Pinpoint the cell where the given text exists, returning its [x, y] midpoint coordinate. 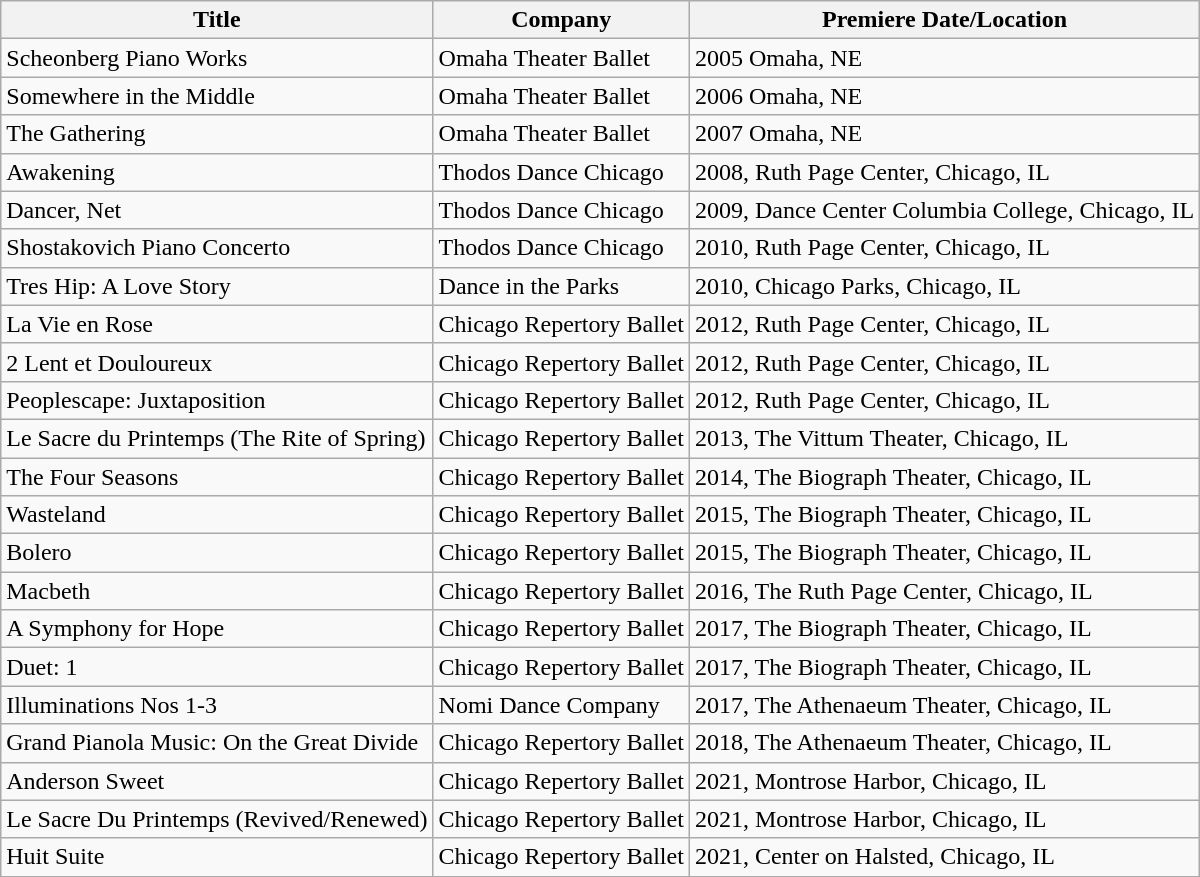
2018, The Athenaeum Theater, Chicago, IL [944, 743]
2010, Chicago Parks, Chicago, IL [944, 286]
Awakening [217, 172]
2013, The Vittum Theater, Chicago, IL [944, 438]
2007 Omaha, NE [944, 134]
2008, Ruth Page Center, Chicago, IL [944, 172]
La Vie en Rose [217, 324]
Macbeth [217, 591]
Le Sacre du Printemps (The Rite of Spring) [217, 438]
Scheonberg Piano Works [217, 58]
Title [217, 20]
Tres Hip: A Love Story [217, 286]
The Four Seasons [217, 477]
Shostakovich Piano Concerto [217, 248]
2009, Dance Center Columbia College, Chicago, IL [944, 210]
2 Lent et Douloureux [217, 362]
Huit Suite [217, 857]
The Gathering [217, 134]
Bolero [217, 553]
Wasteland [217, 515]
2016, The Ruth Page Center, Chicago, IL [944, 591]
Illuminations Nos 1-3 [217, 705]
Nomi Dance Company [561, 705]
2010, Ruth Page Center, Chicago, IL [944, 248]
Company [561, 20]
Anderson Sweet [217, 781]
2005 Omaha, NE [944, 58]
2017, The Athenaeum Theater, Chicago, IL [944, 705]
Peoplescape: Juxtaposition [217, 400]
2014, The Biograph Theater, Chicago, IL [944, 477]
Grand Pianola Music: On the Great Divide [217, 743]
Duet: 1 [217, 667]
Somewhere in the Middle [217, 96]
Dancer, Net [217, 210]
2006 Omaha, NE [944, 96]
A Symphony for Hope [217, 629]
Premiere Date/Location [944, 20]
Dance in the Parks [561, 286]
2021, Center on Halsted, Chicago, IL [944, 857]
Le Sacre Du Printemps (Revived/Renewed) [217, 819]
